Return (x, y) of the center of cell containing provided text 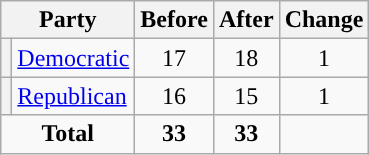
17 (174, 58)
Total (68, 134)
16 (174, 96)
Before (174, 20)
Republican (74, 96)
Party (68, 20)
18 (246, 58)
After (246, 20)
15 (246, 96)
Democratic (74, 58)
Change (324, 20)
